Extract the (x, y) coordinate from the center of the cell holding the provided text.  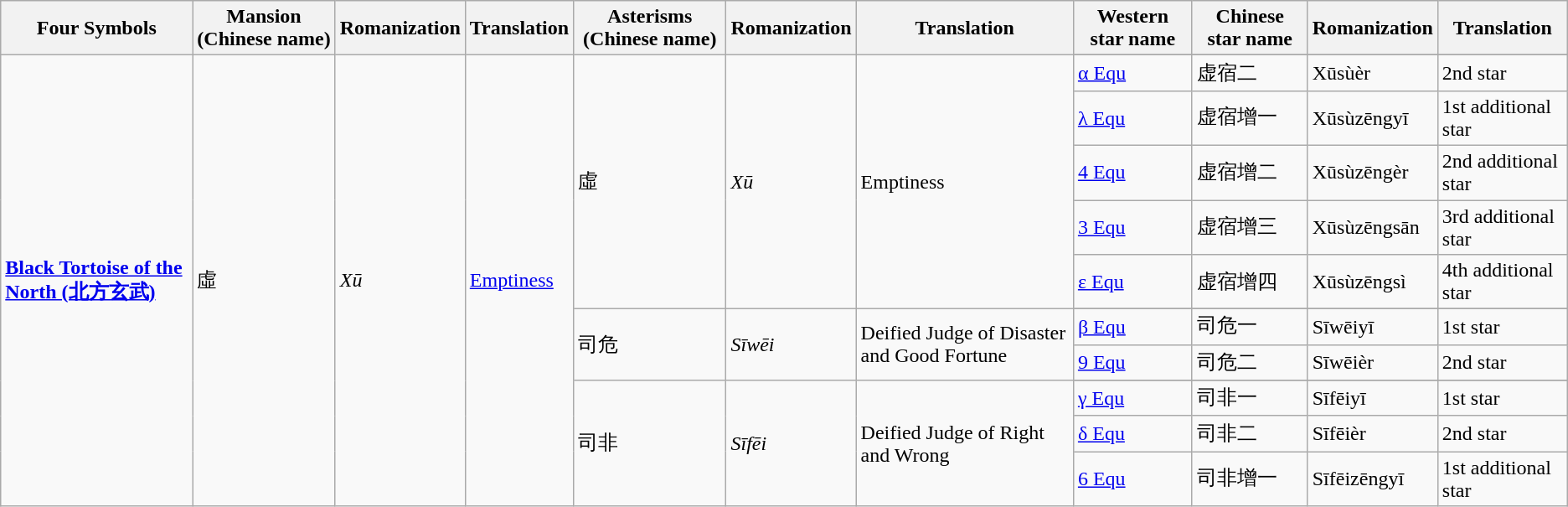
Asterisms (Chinese name) (650, 28)
γ Equ (1132, 399)
Black Tortoise of the North (北方玄武) (97, 281)
Sīwēièr (1372, 362)
3rd additional star (1503, 226)
Sīfēizēngyī (1372, 479)
虚宿增一 (1250, 117)
Sīwēi (791, 345)
司非一 (1250, 399)
α Equ (1132, 74)
Deified Judge of Right and Wrong (965, 443)
Sīwēiyī (1372, 327)
Sīfēi (791, 443)
6 Equ (1132, 479)
司非 (650, 443)
Xūsùzēngsì (1372, 282)
司危一 (1250, 327)
Xūsùèr (1372, 74)
Xūsùzēngsān (1372, 226)
虚宿增二 (1250, 173)
4th additional star (1503, 282)
司非增一 (1250, 479)
ε Equ (1132, 282)
Sīfēiyī (1372, 399)
虚宿增三 (1250, 226)
3 Equ (1132, 226)
Western star name (1132, 28)
Xūsùzēngèr (1372, 173)
Chinese star name (1250, 28)
2nd additional star (1503, 173)
虚宿二 (1250, 74)
司非二 (1250, 434)
虚宿增四 (1250, 282)
δ Equ (1132, 434)
司危 (650, 345)
Mansion (Chinese name) (264, 28)
Deified Judge of Disaster and Good Fortune (965, 345)
Sīfēièr (1372, 434)
λ Equ (1132, 117)
β Equ (1132, 327)
Xūsùzēngyī (1372, 117)
9 Equ (1132, 362)
4 Equ (1132, 173)
司危二 (1250, 362)
Four Symbols (97, 28)
